Scan for the cell matching the given text and deliver its (X, Y) coordinate at center. 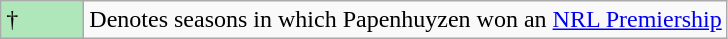
† (42, 20)
Denotes seasons in which Papenhuyzen won an NRL Premiership (406, 20)
